From the cell containing the given text, extract its center point as (x, y) coordinate. 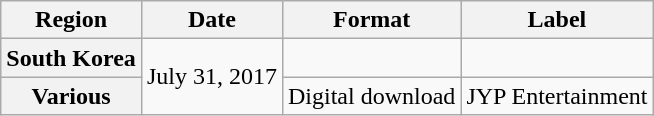
Label (557, 20)
Region (72, 20)
Format (371, 20)
JYP Entertainment (557, 96)
Various (72, 96)
Digital download (371, 96)
South Korea (72, 58)
Date (212, 20)
July 31, 2017 (212, 77)
